Return the (X, Y) coordinate for the center point of the cell that contains the specified text.  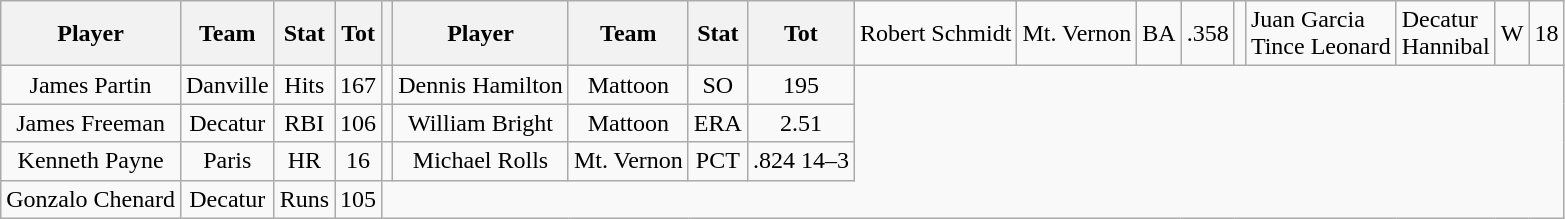
W (1512, 34)
Michael Rolls (481, 161)
2.51 (800, 123)
James Partin (91, 85)
167 (358, 85)
William Bright (481, 123)
ERA (718, 123)
James Freeman (91, 123)
18 (1546, 34)
Robert Schmidt (935, 34)
106 (358, 123)
DecaturHannibal (1446, 34)
.358 (1208, 34)
Juan Garcia Tince Leonard (1320, 34)
SO (718, 85)
Paris (227, 161)
.824 14–3 (800, 161)
195 (800, 85)
Hits (304, 85)
105 (358, 199)
BA (1159, 34)
Dennis Hamilton (481, 85)
RBI (304, 123)
16 (358, 161)
HR (304, 161)
Danville (227, 85)
Gonzalo Chenard (91, 199)
Kenneth Payne (91, 161)
Runs (304, 199)
PCT (718, 161)
